Find where the given text appears and provide that cell's center as [X, Y] coordinate. 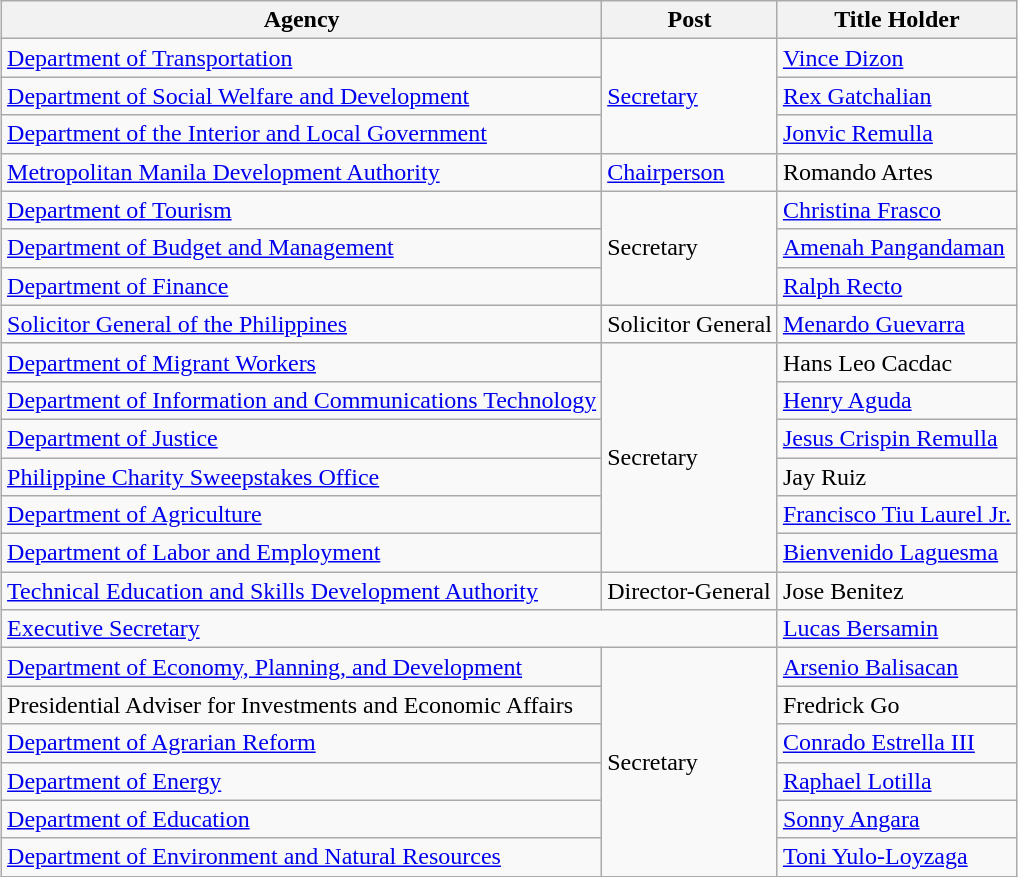
Lucas Bersamin [896, 629]
Department of Transportation [302, 58]
Department of Information and Communications Technology [302, 400]
Romando Artes [896, 172]
Ralph Recto [896, 286]
Agency [302, 20]
Department of the Interior and Local Government [302, 134]
Department of Migrant Workers [302, 362]
Department of Agrarian Reform [302, 743]
Director-General [690, 591]
Solicitor General [690, 324]
Christina Frasco [896, 210]
Post [690, 20]
Jesus Crispin Remulla [896, 438]
Department of Agriculture [302, 515]
Department of Economy, Planning, and Development [302, 667]
Chairperson [690, 172]
Department of Budget and Management [302, 248]
Department of Environment and Natural Resources [302, 857]
Executive Secretary [390, 629]
Bienvenido Laguesma [896, 553]
Francisco Tiu Laurel Jr. [896, 515]
Presidential Adviser for Investments and Economic Affairs [302, 705]
Title Holder [896, 20]
Department of Labor and Employment [302, 553]
Department of Justice [302, 438]
Jay Ruiz [896, 477]
Department of Energy [302, 781]
Department of Social Welfare and Development [302, 96]
Solicitor General of the Philippines [302, 324]
Sonny Angara [896, 819]
Fredrick Go [896, 705]
Rex Gatchalian [896, 96]
Department of Tourism [302, 210]
Arsenio Balisacan [896, 667]
Hans Leo Cacdac [896, 362]
Toni Yulo-Loyzaga [896, 857]
Jonvic Remulla [896, 134]
Amenah Pangandaman [896, 248]
Henry Aguda [896, 400]
Conrado Estrella III [896, 743]
Vince Dizon [896, 58]
Philippine Charity Sweepstakes Office [302, 477]
Menardo Guevarra [896, 324]
Department of Education [302, 819]
Technical Education and Skills Development Authority [302, 591]
Metropolitan Manila Development Authority [302, 172]
Jose Benitez [896, 591]
Department of Finance [302, 286]
Raphael Lotilla [896, 781]
